For the text-containing cell, return its midpoint in (x, y) coordinate format. 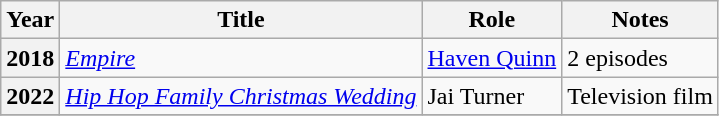
Hip Hop Family Christmas Wedding (241, 96)
2018 (30, 58)
2022 (30, 96)
2 episodes (640, 58)
Empire (241, 58)
Notes (640, 20)
Television film (640, 96)
Year (30, 20)
Title (241, 20)
Role (492, 20)
Haven Quinn (492, 58)
Jai Turner (492, 96)
